Extract the [x, y] coordinate from the center of the cell holding the provided text.  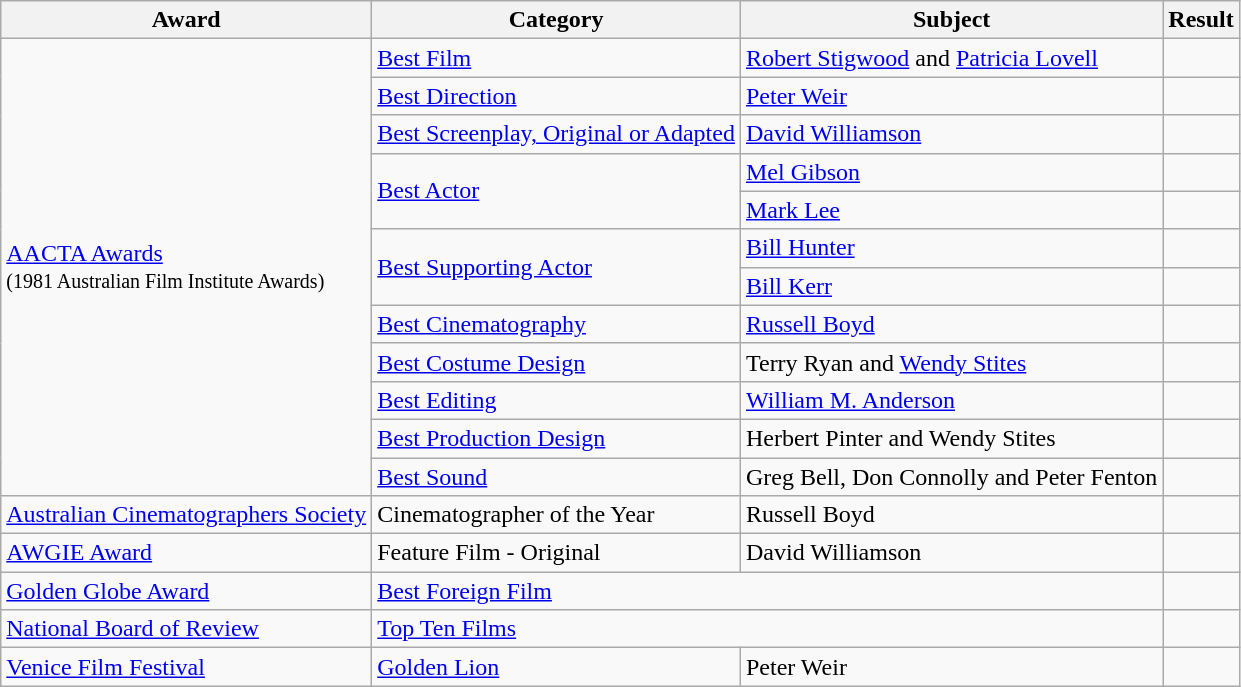
Best Editing [556, 400]
AACTA Awards(1981 Australian Film Institute Awards) [186, 268]
Cinematographer of the Year [556, 515]
Feature Film - Original [556, 553]
Category [556, 20]
Result [1201, 20]
National Board of Review [186, 629]
Best Cinematography [556, 324]
Best Film [556, 58]
Best Costume Design [556, 362]
Best Actor [556, 191]
Australian Cinematographers Society [186, 515]
Best Sound [556, 477]
Herbert Pinter and Wendy Stites [951, 438]
Golden Lion [556, 667]
Award [186, 20]
Golden Globe Award [186, 591]
Best Supporting Actor [556, 267]
Subject [951, 20]
Top Ten Films [768, 629]
Best Direction [556, 96]
Best Production Design [556, 438]
Venice Film Festival [186, 667]
Bill Kerr [951, 286]
William M. Anderson [951, 400]
Greg Bell, Don Connolly and Peter Fenton [951, 477]
Mel Gibson [951, 172]
Mark Lee [951, 210]
Best Screenplay, Original or Adapted [556, 134]
AWGIE Award [186, 553]
Terry Ryan and Wendy Stites [951, 362]
Best Foreign Film [768, 591]
Bill Hunter [951, 248]
Robert Stigwood and Patricia Lovell [951, 58]
